From the cell containing the given text, extract its center point as [x, y] coordinate. 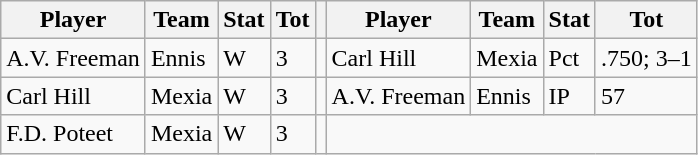
.750; 3–1 [646, 58]
Pct [569, 58]
57 [646, 96]
IP [569, 96]
F.D. Poteet [74, 134]
